Locate the cell with the specified text and output its (x, y) center coordinate. 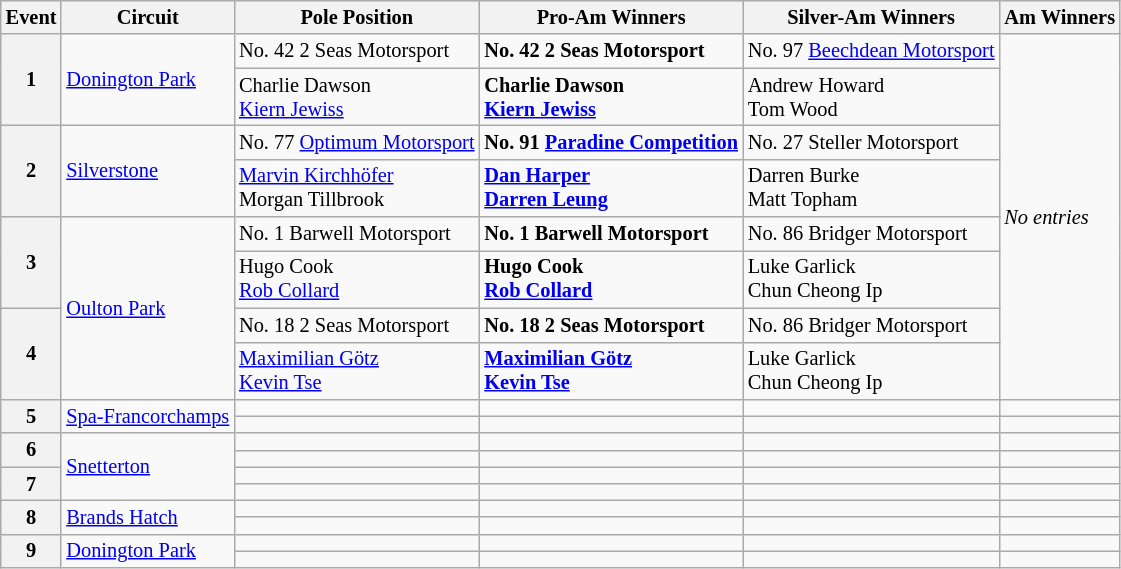
Am Winners (1060, 17)
1 (32, 80)
Darren Burke Matt Topham (872, 188)
7 (32, 484)
No. 91 Paradine Competition (610, 142)
6 (32, 450)
8 (32, 517)
Brands Hatch (148, 517)
Andrew Howard Tom Wood (872, 97)
Pro-Am Winners (610, 17)
Marvin Kirchhöfer Morgan Tillbrook (356, 188)
Circuit (148, 17)
9 (32, 551)
2 (32, 170)
Silver-Am Winners (872, 17)
Dan Harper Darren Leung (610, 188)
No. 27 Steller Motorsport (872, 142)
No entries (1060, 216)
Pole Position (356, 17)
4 (32, 354)
Oulton Park (148, 308)
No. 77 Optimum Motorsport (356, 142)
5 (32, 416)
No. 97 Beechdean Motorsport (872, 51)
Snetterton (148, 466)
Event (32, 17)
Spa-Francorchamps (148, 416)
3 (32, 262)
Silverstone (148, 170)
